Scan for the cell matching the given text and deliver its (X, Y) coordinate at center. 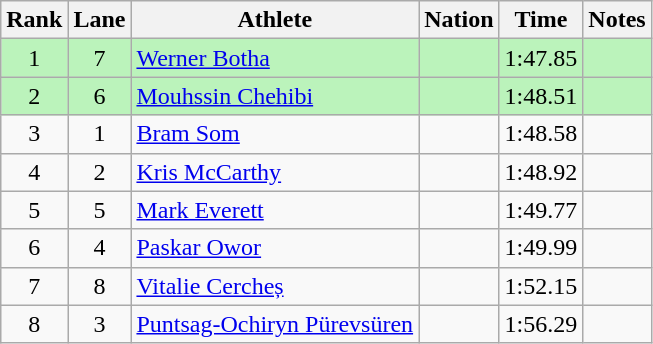
Mark Everett (275, 210)
Athlete (275, 20)
1:48.58 (541, 134)
1:48.51 (541, 96)
Bram Som (275, 134)
1:52.15 (541, 286)
1:56.29 (541, 324)
Time (541, 20)
Mouhssin Chehibi (275, 96)
Rank (34, 20)
1:49.99 (541, 248)
Notes (617, 20)
Werner Botha (275, 58)
Vitalie Cercheș (275, 286)
1:49.77 (541, 210)
1:48.92 (541, 172)
Puntsag-Ochiryn Pürevsüren (275, 324)
Lane (100, 20)
1:47.85 (541, 58)
Paskar Owor (275, 248)
Kris McCarthy (275, 172)
Nation (459, 20)
